From the cell containing the given text, extract its center point as [X, Y] coordinate. 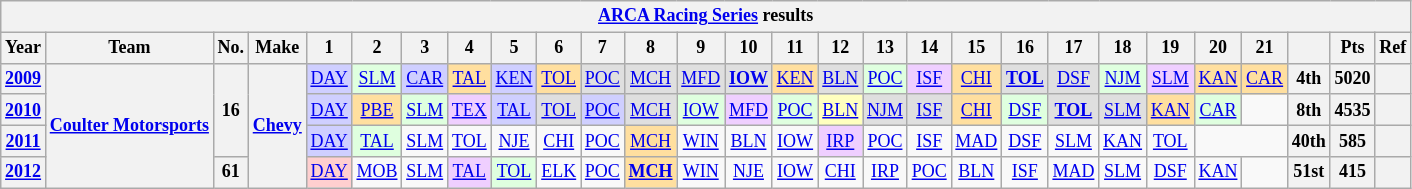
8th [1308, 110]
ARCA Racing Series results [706, 16]
7 [603, 48]
585 [1352, 140]
Pts [1352, 48]
PBE [377, 110]
14 [929, 48]
Chevy [277, 126]
4th [1308, 78]
9 [701, 48]
4535 [1352, 110]
5 [514, 48]
Make [277, 48]
2012 [24, 172]
Coulter Motorsports [129, 126]
4 [470, 48]
20 [1218, 48]
MOB [377, 172]
415 [1352, 172]
40th [1308, 140]
2 [377, 48]
17 [1074, 48]
Team [129, 48]
12 [840, 48]
1 [329, 48]
2011 [24, 140]
61 [230, 172]
51st [1308, 172]
21 [1265, 48]
19 [1170, 48]
2010 [24, 110]
5020 [1352, 78]
Year [24, 48]
TEX [470, 110]
13 [886, 48]
8 [650, 48]
Ref [1393, 48]
10 [749, 48]
6 [559, 48]
2009 [24, 78]
18 [1123, 48]
3 [425, 48]
15 [976, 48]
ELK [559, 172]
11 [795, 48]
No. [230, 48]
